Identify which cell holds the provided text, then report its (X, Y) central coordinate. 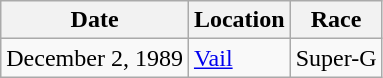
Date (95, 20)
December 2, 1989 (95, 58)
Super-G (336, 58)
Race (336, 20)
Location (239, 20)
Vail (239, 58)
